From the cell containing the given text, extract its center point as (X, Y) coordinate. 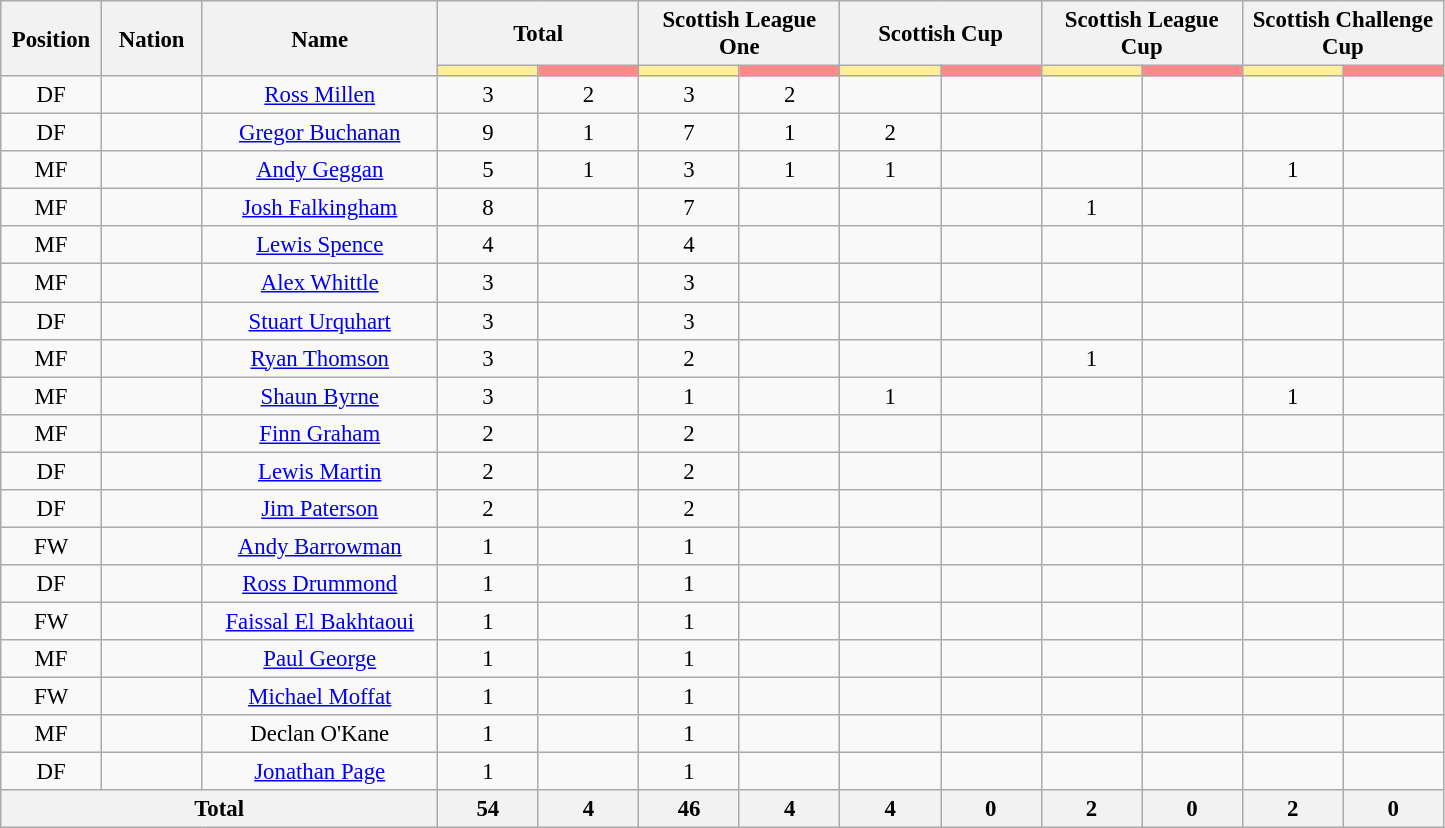
Nation (152, 38)
Ross Millen (320, 95)
Shaun Byrne (320, 396)
5 (488, 170)
Name (320, 38)
Andy Geggan (320, 170)
8 (488, 208)
Josh Falkingham (320, 208)
9 (488, 133)
Finn Graham (320, 433)
Andy Barrowman (320, 546)
Lewis Martin (320, 471)
Lewis Spence (320, 245)
Scottish League One (740, 34)
Ross Drummond (320, 584)
Jim Paterson (320, 509)
Michael Moffat (320, 697)
Stuart Urquhart (320, 321)
Gregor Buchanan (320, 133)
Declan O'Kane (320, 734)
Paul George (320, 659)
Scottish League Cup (1142, 34)
Ryan Thomson (320, 358)
Faissal El Bakhtaoui (320, 621)
54 (488, 809)
Position (52, 38)
Alex Whittle (320, 283)
46 (690, 809)
Scottish Cup (940, 34)
Scottish Challenge Cup (1342, 34)
Jonathan Page (320, 772)
